For the text-containing cell, return its midpoint in [x, y] coordinate format. 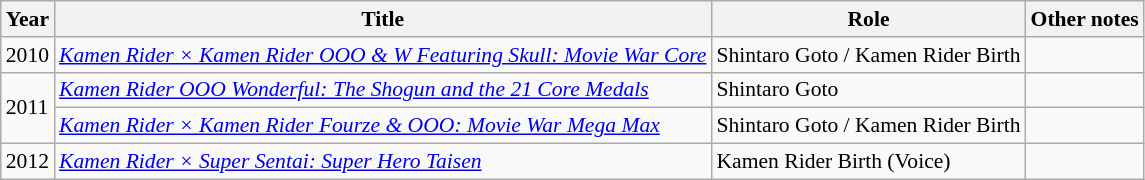
Kamen Rider × Super Sentai: Super Hero Taisen [382, 162]
Shintaro Goto [868, 90]
Kamen Rider Birth (Voice) [868, 162]
Title [382, 19]
2010 [28, 55]
2011 [28, 108]
Kamen Rider OOO Wonderful: The Shogun and the 21 Core Medals [382, 90]
2012 [28, 162]
Kamen Rider × Kamen Rider OOO & W Featuring Skull: Movie War Core [382, 55]
Kamen Rider × Kamen Rider Fourze & OOO: Movie War Mega Max [382, 126]
Role [868, 19]
Year [28, 19]
Other notes [1085, 19]
